Locate the cell with the specified text and output its [x, y] center coordinate. 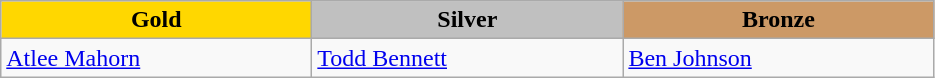
Atlee Mahorn [156, 58]
Silver [468, 20]
Bronze [778, 20]
Gold [156, 20]
Todd Bennett [468, 58]
Ben Johnson [778, 58]
